Provide the [x, y] coordinate of the cell's center where the given text is located.  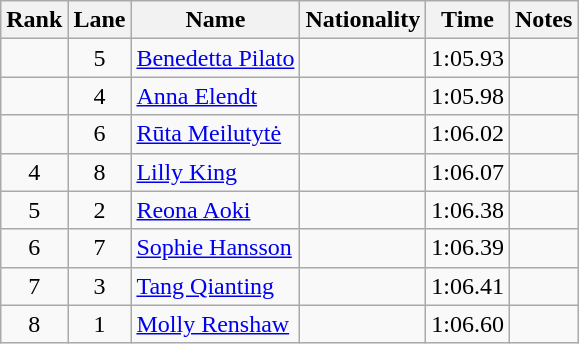
1:06.38 [468, 210]
Tang Qianting [216, 286]
Lane [100, 20]
Lilly King [216, 172]
1:06.39 [468, 248]
1:05.93 [468, 58]
1:05.98 [468, 96]
1:06.02 [468, 134]
1:06.07 [468, 172]
Time [468, 20]
Rank [34, 20]
1:06.60 [468, 324]
1:06.41 [468, 286]
Benedetta Pilato [216, 58]
Notes [543, 20]
1 [100, 324]
3 [100, 286]
Sophie Hansson [216, 248]
2 [100, 210]
Rūta Meilutytė [216, 134]
Reona Aoki [216, 210]
Anna Elendt [216, 96]
Molly Renshaw [216, 324]
Nationality [363, 20]
Name [216, 20]
